Find where the given text appears and provide that cell's center as [X, Y] coordinate. 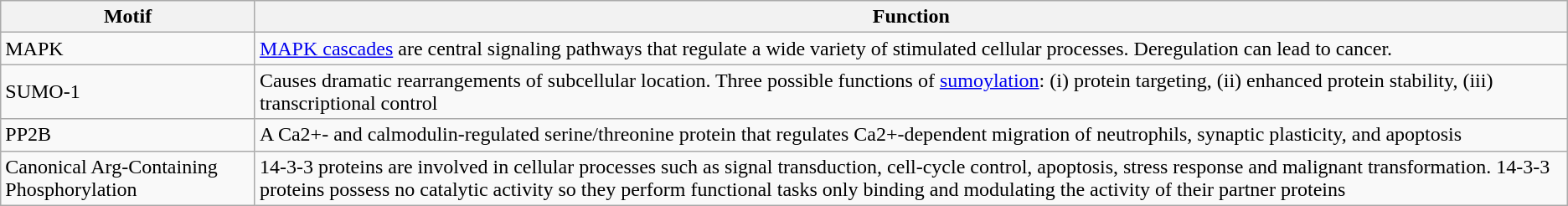
SUMO-1 [128, 92]
MAPK cascades are central signaling pathways that regulate a wide variety of stimulated cellular processes. Deregulation can lead to cancer. [911, 49]
PP2B [128, 135]
Function [911, 17]
MAPK [128, 49]
Canonical Arg-Containing Phosphorylation [128, 178]
Motif [128, 17]
A Ca2+- and calmodulin-regulated serine/threonine protein that regulates Ca2+-dependent migration of neutrophils, synaptic plasticity, and apoptosis [911, 135]
